Pinpoint the cell where the given text exists, returning its (x, y) midpoint coordinate. 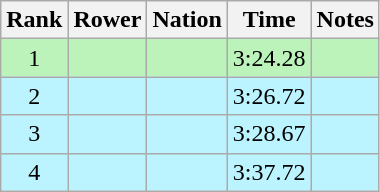
3:28.67 (269, 134)
3 (34, 134)
Rank (34, 20)
3:24.28 (269, 58)
3:37.72 (269, 172)
2 (34, 96)
Notes (345, 20)
3:26.72 (269, 96)
4 (34, 172)
Nation (187, 20)
Rower (108, 20)
1 (34, 58)
Time (269, 20)
